Determine the (X, Y) coordinate at the center of the cell enclosing the given text.  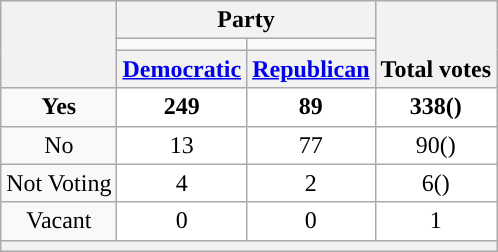
Democratic (182, 69)
1 (436, 221)
Party (246, 20)
77 (311, 145)
Vacant (59, 221)
Yes (59, 107)
338() (436, 107)
Republican (311, 69)
89 (311, 107)
Total votes (436, 44)
Not Voting (59, 183)
4 (182, 183)
90() (436, 145)
13 (182, 145)
No (59, 145)
2 (311, 183)
6() (436, 183)
249 (182, 107)
